Pinpoint the cell where the given text exists, returning its (X, Y) midpoint coordinate. 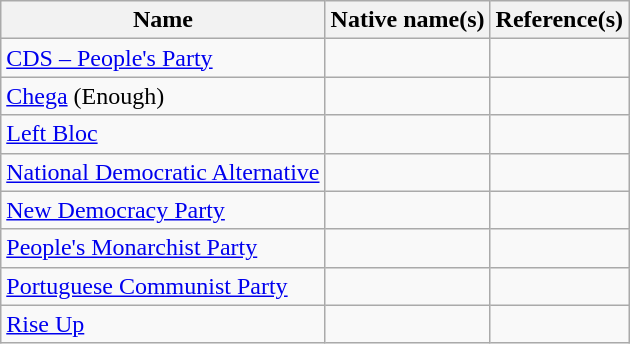
Name (163, 20)
Reference(s) (560, 20)
National Democratic Alternative (163, 172)
Native name(s) (408, 20)
CDS – People's Party (163, 58)
New Democracy Party (163, 210)
Rise Up (163, 324)
Chega (Enough) (163, 96)
Left Bloc (163, 134)
People's Monarchist Party (163, 248)
Portuguese Communist Party (163, 286)
